Extract the [X, Y] coordinate from the center of the cell holding the provided text.  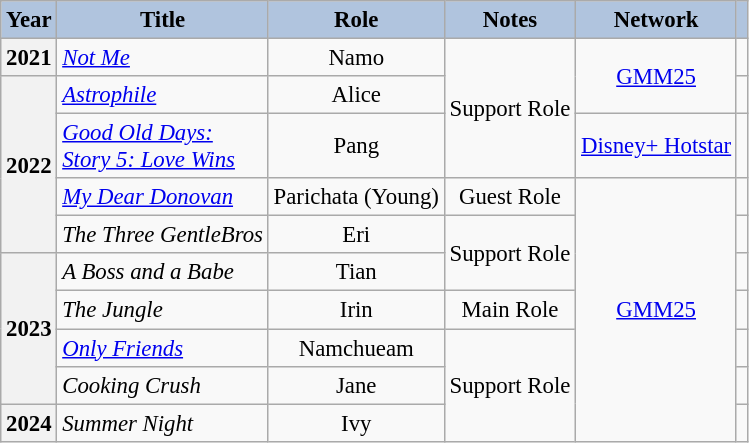
Year [29, 20]
Only Friends [162, 348]
Pang [356, 146]
Network [656, 20]
Astrophile [162, 95]
Cooking Crush [162, 385]
Main Role [510, 310]
Guest Role [510, 197]
Namo [356, 58]
Parichata (Young) [356, 197]
My Dear Donovan [162, 197]
Tian [356, 273]
Jane [356, 385]
2024 [29, 423]
Summer Night [162, 423]
2022 [29, 164]
Not Me [162, 58]
Ivy [356, 423]
Title [162, 20]
A Boss and a Babe [162, 273]
2021 [29, 58]
2023 [29, 329]
Role [356, 20]
Good Old Days:Story 5: Love Wins [162, 146]
The Jungle [162, 310]
Irin [356, 310]
The Three GentleBros [162, 235]
Notes [510, 20]
Namchueam [356, 348]
Alice [356, 95]
Disney+ Hotstar [656, 146]
Eri [356, 235]
